Find where the given text appears and provide that cell's center as (X, Y) coordinate. 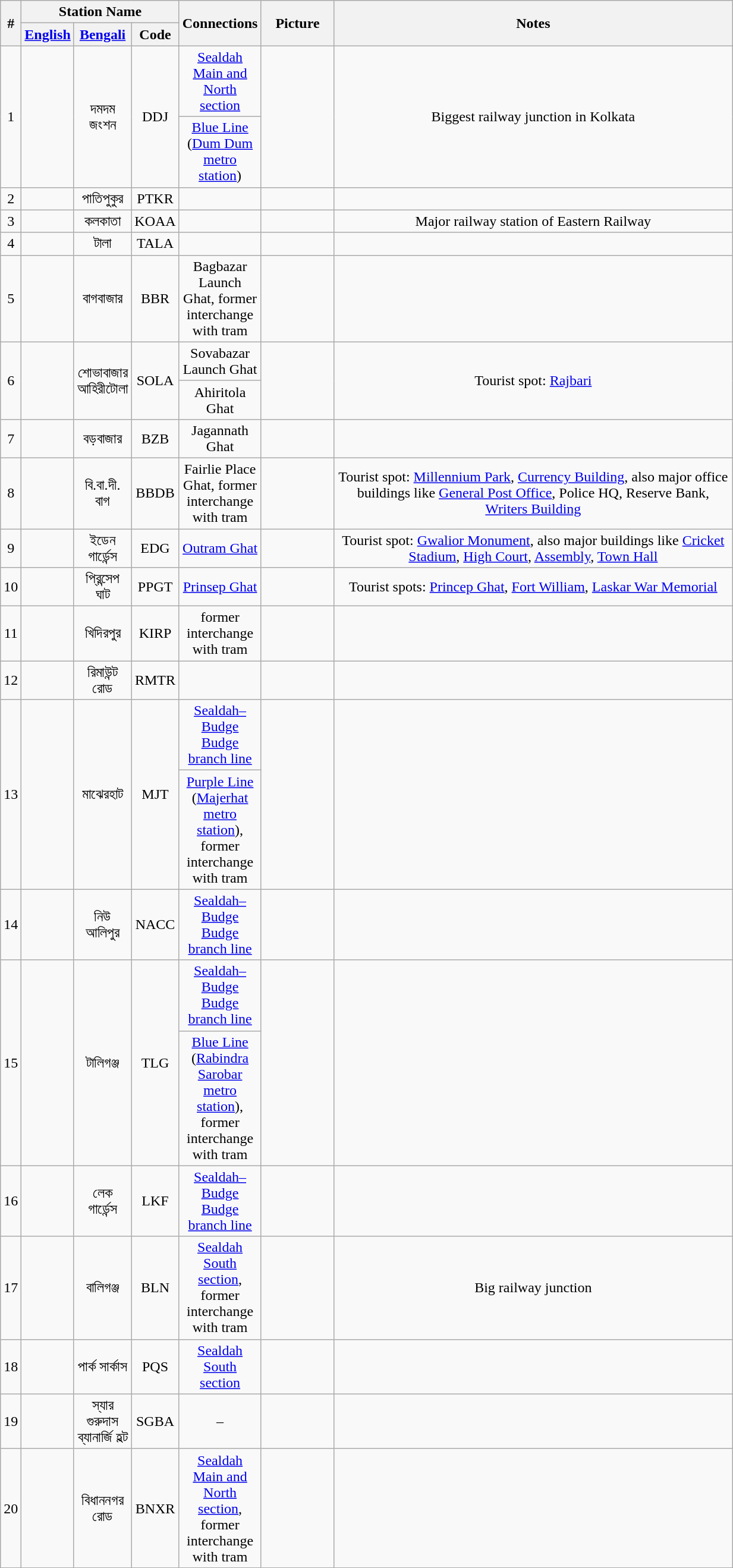
SOLA (155, 380)
পার্ক সার্কাস (102, 1367)
PTKR (155, 199)
মাঝেরহাট (102, 794)
12 (11, 680)
লেক গার্ডেন্স (102, 1201)
10 (11, 587)
Tourist spot: Gwalior Monument, also major buildings like Cricket Stadium, High Court, Assembly, Town Hall (533, 548)
BNXR (155, 1508)
BLN (155, 1287)
বি.বা.দী. বাগ (102, 493)
4 (11, 244)
former interchange with tram (220, 634)
বিধাননগর রোড (102, 1508)
English (48, 34)
NACC (155, 925)
শোভাবাজার আহিরীটোলা (102, 380)
3 (11, 221)
DDJ (155, 117)
Purple Line (Majerhat metro station), former interchange with tram (220, 830)
Fairlie Place Ghat, former interchange with tram (220, 493)
MJT (155, 794)
RMTR (155, 680)
কলকাতা (102, 221)
টালা (102, 244)
13 (11, 794)
Tourist spots: Princep Ghat, Fort William, Laskar War Memorial (533, 587)
Sealdah Main and North section, former interchange with tram (220, 1508)
18 (11, 1367)
Biggest railway junction in Kolkata (533, 117)
7 (11, 439)
9 (11, 548)
LKF (155, 1201)
খিদিরপুর (102, 634)
Prinsep Ghat (220, 587)
PPGT (155, 587)
স্যার গুরুদাস ব্যানার্জি হল্ট (102, 1421)
বালিগঞ্জ (102, 1287)
2 (11, 199)
Connections (220, 23)
Bagbazar Launch Ghat, former interchange with tram (220, 298)
Ahiritola Ghat (220, 399)
Station Name (100, 12)
বাগবাজার (102, 298)
টালিগঞ্জ (102, 1063)
Picture (297, 23)
KIRP (155, 634)
Sealdah Main and North section (220, 81)
EDG (155, 548)
Big railway junction (533, 1287)
রিমাউন্ট রোড (102, 680)
TALA (155, 244)
পাতিপুকুর (102, 199)
দমদম জংশন (102, 117)
– (220, 1421)
Tourist spot: Rajbari (533, 380)
SGBA (155, 1421)
16 (11, 1201)
11 (11, 634)
TLG (155, 1063)
Sealdah South section (220, 1367)
Notes (533, 23)
Jagannath Ghat (220, 439)
Blue Line (Rabindra Sarobar metro station), former interchange with tram (220, 1098)
Bengali (102, 34)
Outram Ghat (220, 548)
19 (11, 1421)
ইডেন গার্ডেন্স (102, 548)
6 (11, 380)
BBR (155, 298)
Sealdah South section, former interchange with tram (220, 1287)
Major railway station of Eastern Railway (533, 221)
8 (11, 493)
Tourist spot: Millennium Park, Currency Building, also major office buildings like General Post Office, Police HQ, Reserve Bank, Writers Building (533, 493)
17 (11, 1287)
14 (11, 925)
5 (11, 298)
# (11, 23)
20 (11, 1508)
BZB (155, 439)
15 (11, 1063)
BBDB (155, 493)
PQS (155, 1367)
Sovabazar Launch Ghat (220, 361)
নিউ আলিপুর (102, 925)
Blue Line (Dum Dum metro station) (220, 152)
বড়বাজার (102, 439)
প্রিন্সেপ ঘাট (102, 587)
KOAA (155, 221)
Code (155, 34)
1 (11, 117)
